From the cell containing the given text, extract its center point as [x, y] coordinate. 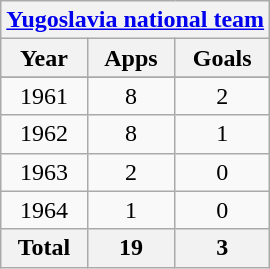
1961 [44, 96]
Total [44, 248]
19 [131, 248]
Goals [222, 58]
Yugoslavia national team [136, 20]
1964 [44, 210]
Apps [131, 58]
Year [44, 58]
1963 [44, 172]
1962 [44, 134]
3 [222, 248]
